For the text-containing cell, return its midpoint in (X, Y) coordinate format. 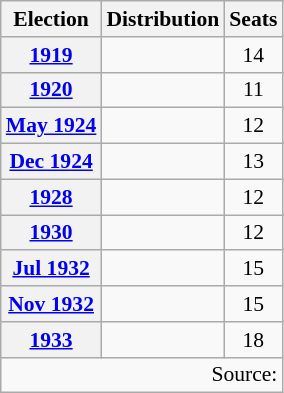
1920 (52, 90)
18 (253, 340)
1933 (52, 340)
Jul 1932 (52, 269)
1919 (52, 55)
May 1924 (52, 126)
Nov 1932 (52, 304)
Election (52, 19)
Source: (142, 375)
1928 (52, 197)
Seats (253, 19)
14 (253, 55)
13 (253, 162)
1930 (52, 233)
Dec 1924 (52, 162)
Distribution (162, 19)
11 (253, 90)
